Find where the given text appears and provide that cell's center as [x, y] coordinate. 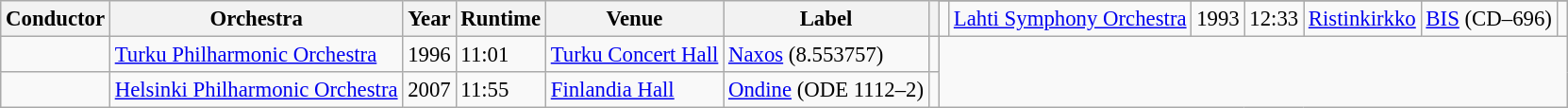
1993 [1218, 19]
BIS (CD–696) [1489, 19]
12:33 [1274, 19]
Ondine (ODE 1112–2) [826, 90]
Venue [634, 19]
Turku Philharmonic Orchestra [256, 55]
Lahti Symphony Orchestra [1070, 19]
11:55 [500, 90]
Runtime [500, 19]
Finlandia Hall [634, 90]
Naxos (8.553757) [826, 55]
Label [826, 19]
2007 [429, 90]
Year [429, 19]
Helsinki Philharmonic Orchestra [256, 90]
11:01 [500, 55]
Conductor [56, 19]
1996 [429, 55]
Ristinkirkko [1362, 19]
Orchestra [256, 19]
Turku Concert Hall [634, 55]
